Determine the [X, Y] coordinate at the center of the cell enclosing the given text.  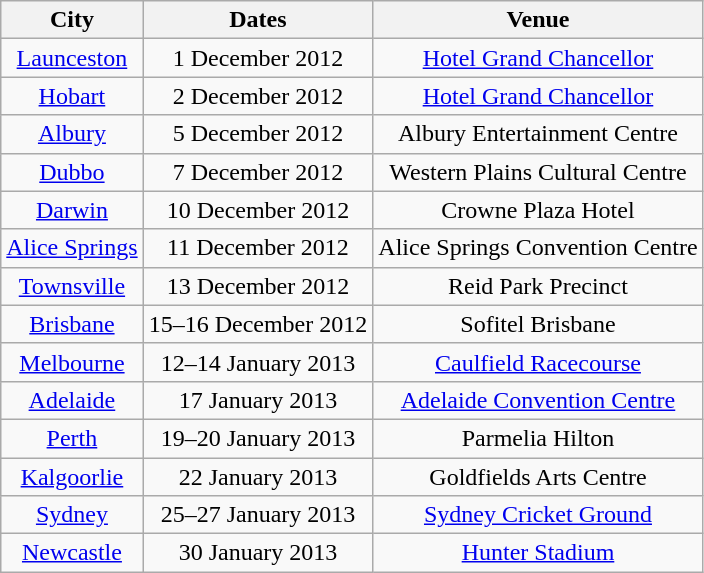
Townsville [72, 286]
Adelaide [72, 400]
Newcastle [72, 553]
11 December 2012 [258, 248]
Dates [258, 20]
Perth [72, 438]
Parmelia Hilton [538, 438]
13 December 2012 [258, 286]
Alice Springs [72, 248]
Goldfields Arts Centre [538, 477]
Alice Springs Convention Centre [538, 248]
30 January 2013 [258, 553]
Venue [538, 20]
7 December 2012 [258, 172]
Sydney Cricket Ground [538, 515]
Crowne Plaza Hotel [538, 210]
1 December 2012 [258, 58]
5 December 2012 [258, 134]
Albury Entertainment Centre [538, 134]
Hunter Stadium [538, 553]
15–16 December 2012 [258, 324]
10 December 2012 [258, 210]
Adelaide Convention Centre [538, 400]
Kalgoorlie [72, 477]
Albury [72, 134]
25–27 January 2013 [258, 515]
Brisbane [72, 324]
Darwin [72, 210]
Melbourne [72, 362]
12–14 January 2013 [258, 362]
City [72, 20]
Sofitel Brisbane [538, 324]
2 December 2012 [258, 96]
Caulfield Racecourse [538, 362]
Sydney [72, 515]
Dubbo [72, 172]
17 January 2013 [258, 400]
Launceston [72, 58]
19–20 January 2013 [258, 438]
Western Plains Cultural Centre [538, 172]
Reid Park Precinct [538, 286]
Hobart [72, 96]
22 January 2013 [258, 477]
